Capture the cell that displays the provided text and extract its (x, y) central coordinate. 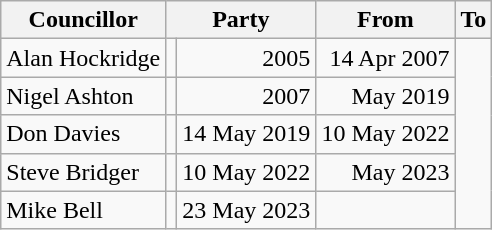
23 May 2023 (246, 210)
May 2023 (386, 172)
14 May 2019 (246, 134)
May 2019 (386, 96)
Nigel Ashton (84, 96)
From (386, 20)
Councillor (84, 20)
Don Davies (84, 134)
Party (241, 20)
14 Apr 2007 (386, 58)
2007 (246, 96)
Steve Bridger (84, 172)
To (474, 20)
Alan Hockridge (84, 58)
Mike Bell (84, 210)
2005 (246, 58)
